Find where the given text appears and provide that cell's center as (X, Y) coordinate. 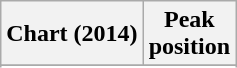
Chart (2014) (72, 34)
Peakposition (189, 34)
